Locate the cell with the specified text and output its [X, Y] center coordinate. 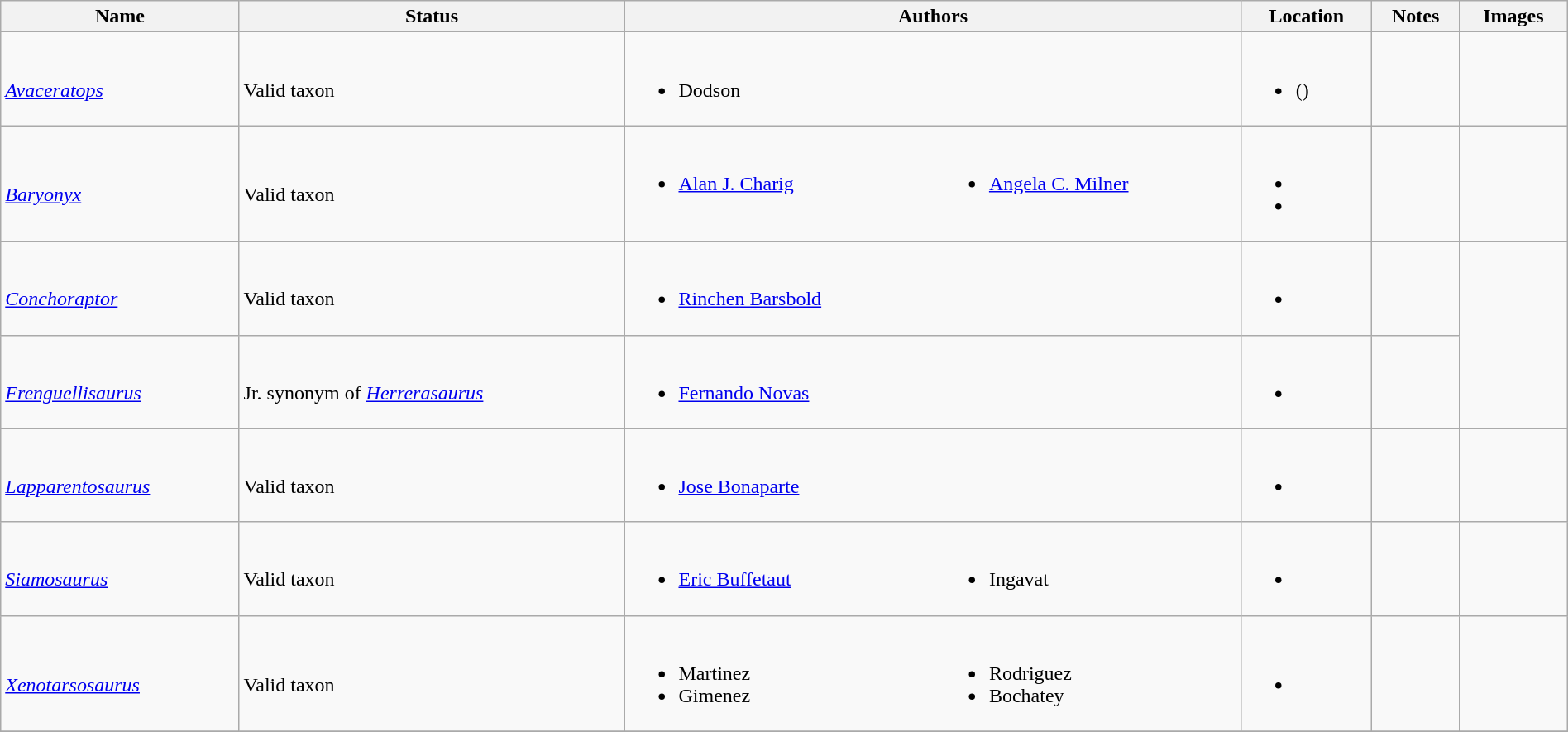
Ingavat [1088, 569]
Conchoraptor [120, 288]
Frenguellisaurus [120, 382]
Authors [933, 17]
Eric Buffetaut [780, 569]
() [1307, 79]
Notes [1416, 17]
Images [1513, 17]
RodriguezBochatey [1088, 673]
Location [1307, 17]
Avaceratops [120, 79]
Dodson [780, 79]
Baryonyx [120, 184]
Xenotarsosaurus [120, 673]
Alan J. Charig [780, 184]
Lapparentosaurus [120, 475]
Fernando Novas [780, 382]
Siamosaurus [120, 569]
Jr. synonym of Herrerasaurus [432, 382]
Name [120, 17]
MartinezGimenez [780, 673]
Jose Bonaparte [780, 475]
Rinchen Barsbold [780, 288]
Status [432, 17]
Angela C. Milner [1088, 184]
